Locate the cell with the specified text and output its (x, y) center coordinate. 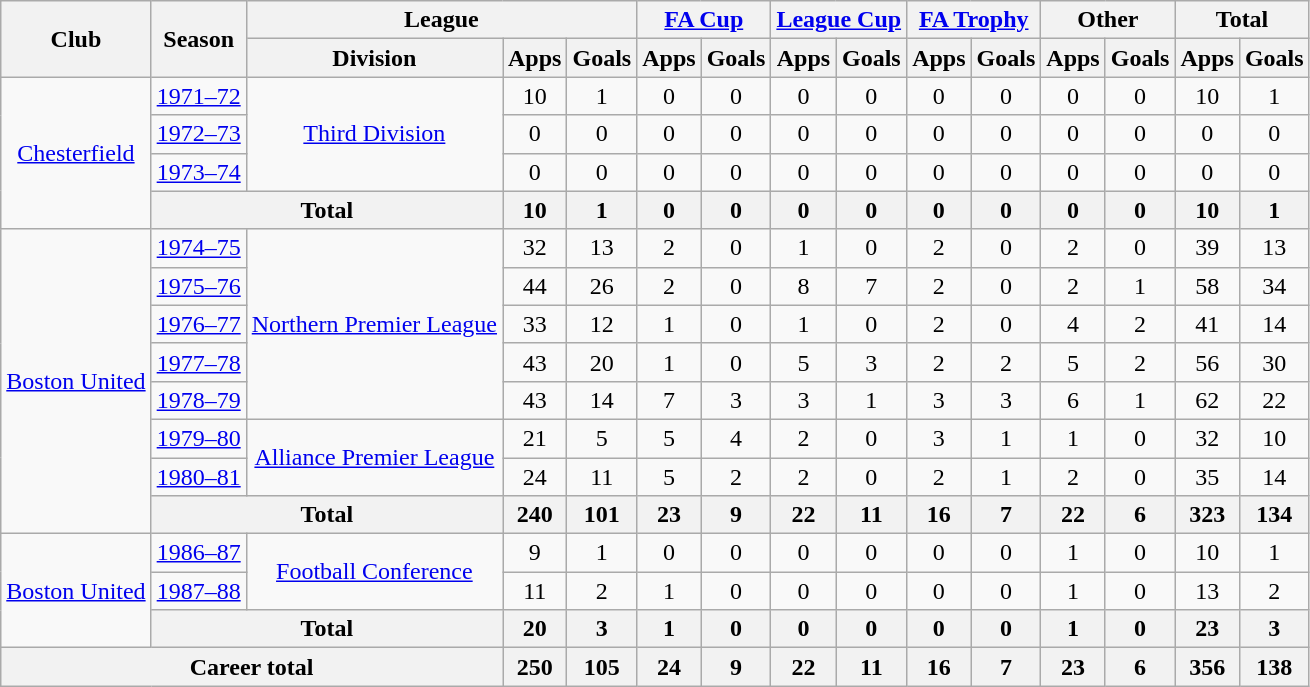
250 (534, 667)
1976–77 (198, 324)
62 (1207, 400)
League (441, 20)
1979–80 (198, 438)
44 (534, 286)
356 (1207, 667)
1986–87 (198, 553)
30 (1274, 362)
1971–72 (198, 96)
323 (1207, 515)
56 (1207, 362)
1987–88 (198, 591)
Career total (252, 667)
Season (198, 39)
41 (1207, 324)
1977–78 (198, 362)
105 (602, 667)
33 (534, 324)
1978–79 (198, 400)
Alliance Premier League (374, 457)
FA Trophy (974, 20)
1973–74 (198, 172)
Chesterfield (76, 153)
Club (76, 39)
21 (534, 438)
Football Conference (374, 572)
39 (1207, 248)
Other (1108, 20)
1975–76 (198, 286)
58 (1207, 286)
34 (1274, 286)
240 (534, 515)
26 (602, 286)
101 (602, 515)
1972–73 (198, 134)
35 (1207, 477)
League Cup (839, 20)
1980–81 (198, 477)
Division (374, 58)
12 (602, 324)
8 (804, 286)
FA Cup (704, 20)
134 (1274, 515)
Third Division (374, 134)
138 (1274, 667)
1974–75 (198, 248)
Northern Premier League (374, 324)
